Return the [X, Y] coordinate for the center point of the cell that contains the specified text.  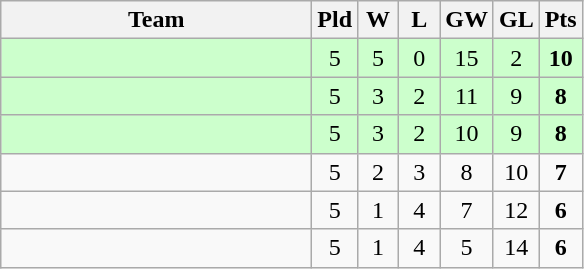
GW [467, 20]
L [420, 20]
15 [467, 58]
14 [516, 248]
11 [467, 96]
Team [156, 20]
0 [420, 58]
W [378, 20]
12 [516, 210]
Pld [335, 20]
Pts [560, 20]
GL [516, 20]
